Locate the cell with the specified text and output its [x, y] center coordinate. 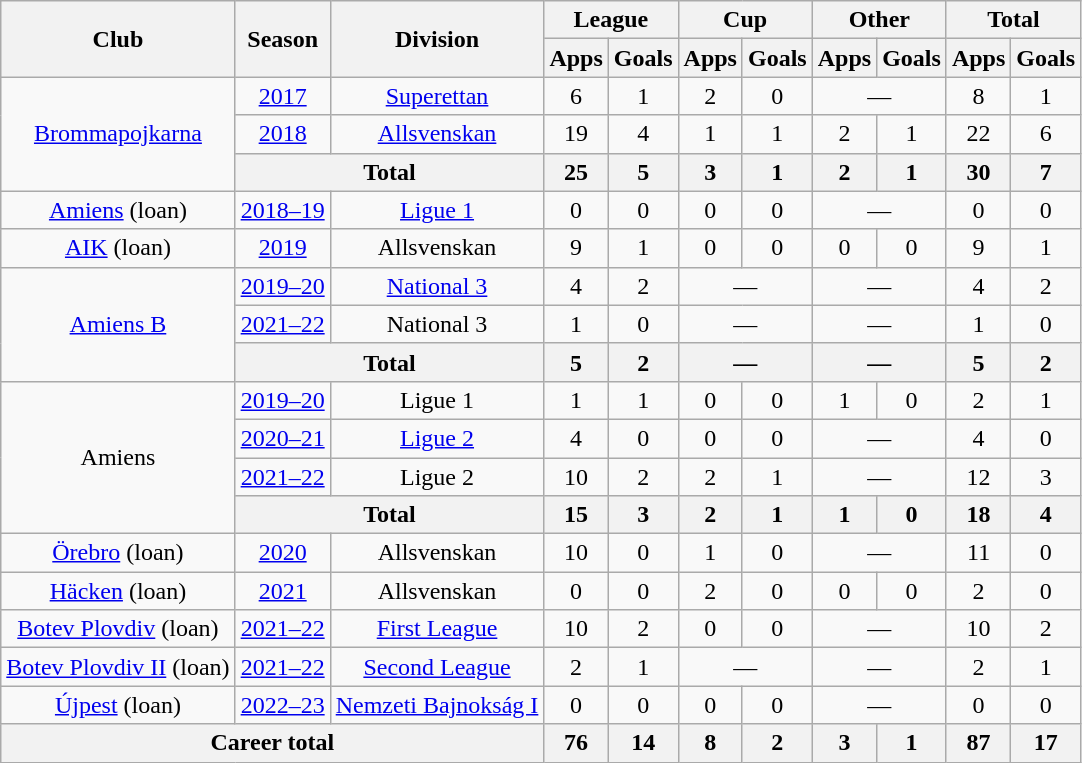
2019 [282, 248]
Cup [745, 20]
2022–23 [282, 705]
Superettan [437, 96]
12 [978, 477]
Career total [272, 743]
25 [576, 172]
30 [978, 172]
22 [978, 134]
2018 [282, 134]
15 [576, 515]
11 [978, 553]
2017 [282, 96]
Häcken (loan) [118, 591]
18 [978, 515]
2020 [282, 553]
Örebro (loan) [118, 553]
17 [1046, 743]
19 [576, 134]
Second League [437, 667]
AIK (loan) [118, 248]
League [611, 20]
2021 [282, 591]
Amiens [118, 457]
2018–19 [282, 210]
14 [643, 743]
Botev Plovdiv II (loan) [118, 667]
2020–21 [282, 438]
Division [437, 39]
Other [879, 20]
Amiens B [118, 324]
Brommapojkarna [118, 134]
Újpest (loan) [118, 705]
Amiens (loan) [118, 210]
Season [282, 39]
87 [978, 743]
Botev Plovdiv (loan) [118, 629]
76 [576, 743]
7 [1046, 172]
Nemzeti Bajnokság I [437, 705]
Club [118, 39]
First League [437, 629]
